Identify which cell holds the provided text, then report its [x, y] central coordinate. 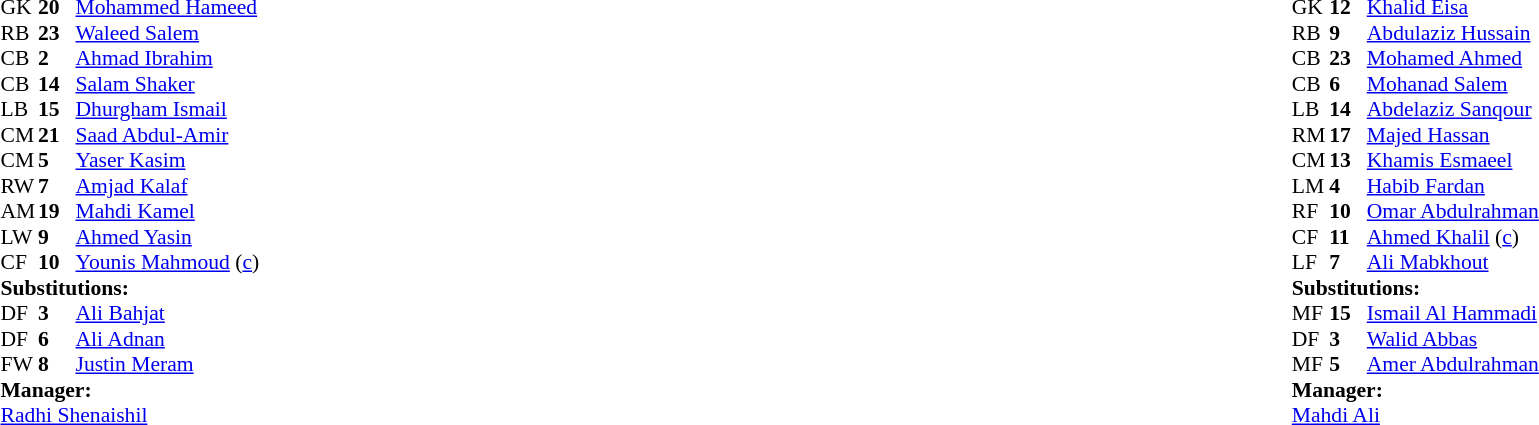
4 [1348, 186]
8 [57, 365]
Ahmad Ibrahim [168, 59]
Mahdi Kamel [168, 211]
RW [19, 186]
2 [57, 59]
Ali Adnan [168, 339]
Manager: [130, 390]
Waleed Salem [168, 33]
Salam Shaker [168, 84]
19 [57, 211]
11 [1348, 237]
LW [19, 237]
Substitutions: [130, 288]
RM [1311, 135]
Justin Meram [168, 365]
Ali Bahjat [168, 313]
17 [1348, 135]
13 [1348, 161]
AM [19, 211]
LM [1311, 186]
Saad Abdul-Amir [168, 135]
Younis Mahmoud (c) [168, 263]
FW [19, 365]
Dhurgham Ismail [168, 109]
Ahmed Yasin [168, 237]
Yaser Kasim [168, 161]
Amjad Kalaf [168, 186]
21 [57, 135]
LF [1311, 263]
RF [1311, 211]
